Capture the cell that displays the provided text and extract its (X, Y) central coordinate. 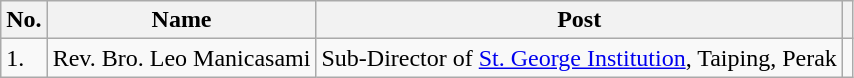
Rev. Bro. Leo Manicasami (182, 58)
Name (182, 20)
Post (579, 20)
Sub-Director of St. George Institution, Taiping, Perak (579, 58)
No. (24, 20)
1. (24, 58)
